Extract the (X, Y) coordinate from the center of the cell holding the provided text.  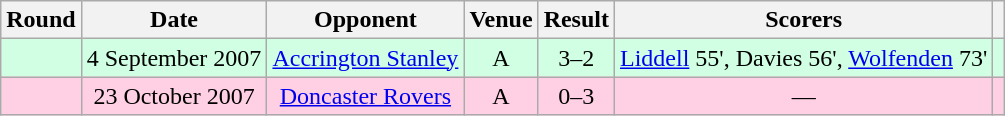
Liddell 55', Davies 56', Wolfenden 73' (804, 58)
Venue (501, 20)
Scorers (804, 20)
— (804, 96)
Result (576, 20)
3–2 (576, 58)
0–3 (576, 96)
Accrington Stanley (366, 58)
4 September 2007 (174, 58)
Round (41, 20)
Opponent (366, 20)
Date (174, 20)
23 October 2007 (174, 96)
Doncaster Rovers (366, 96)
